Extract the [X, Y] coordinate from the center of the cell holding the provided text.  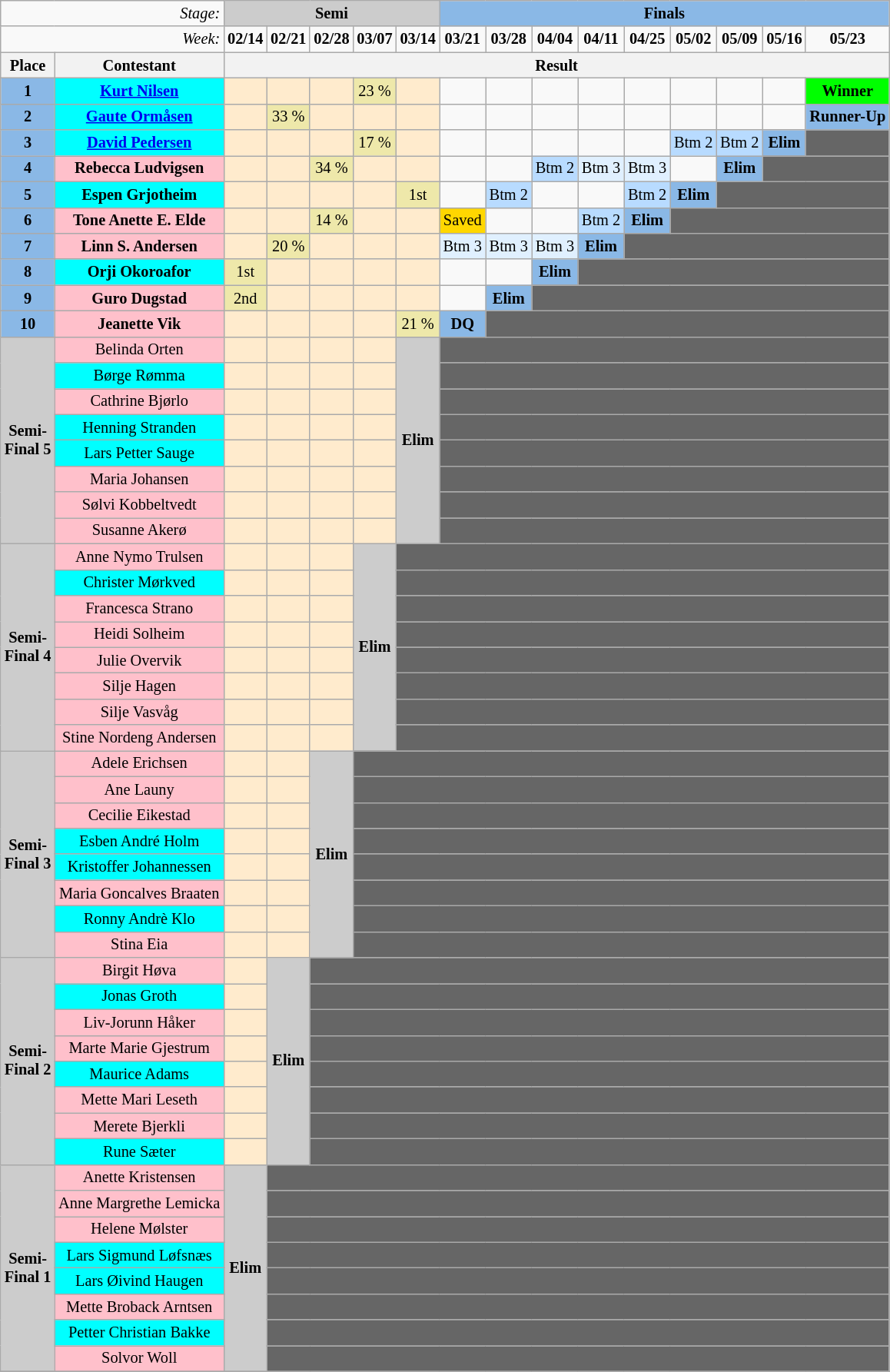
10 [28, 324]
Liv-Jorunn Håker [139, 1022]
Rune Sæter [139, 1151]
Lars Petter Sauge [139, 453]
Tone Anette E. Elde [139, 221]
7 [28, 246]
Stage: [112, 13]
Jeanette Vik [139, 324]
Semi-Final 1 [28, 1268]
1 [28, 91]
Petter Christian Bakke [139, 1333]
Helene Mølster [139, 1229]
Semi-Final 4 [28, 647]
8 [28, 272]
Kristoffer Johannessen [139, 867]
5 [28, 194]
Cecilie Eikestad [139, 816]
05/16 [784, 39]
Børge Rømma [139, 376]
Cathrine Bjørlo [139, 401]
21 % [418, 324]
Gaute Ormåsen [139, 117]
DQ [463, 324]
05/02 [693, 39]
Contestant [139, 65]
03/28 [509, 39]
2 [28, 117]
Guro Dugstad [139, 298]
04/04 [555, 39]
Stina Eia [139, 945]
Belinda Orten [139, 350]
Merete Bjerkli [139, 1126]
Silje Hagen [139, 686]
Kurt Nilsen [139, 91]
David Pedersen [139, 143]
Christer Mørkved [139, 583]
Ronny Andrè Klo [139, 919]
03/21 [463, 39]
Semi-Final 2 [28, 1061]
Mette Mari Leseth [139, 1100]
02/21 [288, 39]
Adele Erichsen [139, 763]
Silje Vasvåg [139, 712]
Linn S. Andersen [139, 246]
14 % [331, 221]
Ane Launy [139, 789]
4 [28, 168]
Anette Kristensen [139, 1178]
Semi [332, 13]
03/14 [418, 39]
02/14 [245, 39]
Anne Nymo Trulsen [139, 556]
Espen Grjotheim [139, 194]
03/07 [374, 39]
Stine Nordeng Andersen [139, 738]
2nd [245, 298]
Birgit Høva [139, 971]
Heidi Solheim [139, 634]
34 % [331, 168]
Finals [664, 13]
Henning Stranden [139, 427]
Lars Øivind Haugen [139, 1281]
23 % [374, 91]
6 [28, 221]
05/23 [847, 39]
3 [28, 143]
Orji Okoroafor [139, 272]
Semi-Final 3 [28, 853]
Week: [112, 39]
17 % [374, 143]
Julie Overvik [139, 660]
9 [28, 298]
Esben André Holm [139, 841]
Francesca Strano [139, 608]
Result [556, 65]
Place [28, 65]
33 % [288, 117]
04/25 [647, 39]
02/28 [331, 39]
Lars Sigmund Løfsnæs [139, 1255]
Jonas Groth [139, 996]
Runner-Up [847, 117]
Maria Johansen [139, 479]
Maurice Adams [139, 1074]
Winner [847, 91]
Saved [463, 221]
04/11 [601, 39]
Semi-Final 5 [28, 440]
Marte Marie Gjestrum [139, 1048]
Sølvi Kobbeltvedt [139, 505]
Susanne Akerø [139, 530]
Rebecca Ludvigsen [139, 168]
Mette Broback Arntsen [139, 1307]
Maria Goncalves Braaten [139, 893]
20 % [288, 246]
Solvor Woll [139, 1358]
Anne Margrethe Lemicka [139, 1204]
05/09 [739, 39]
